Detect which cell encompasses the target text, then output its [X, Y] center coordinate. 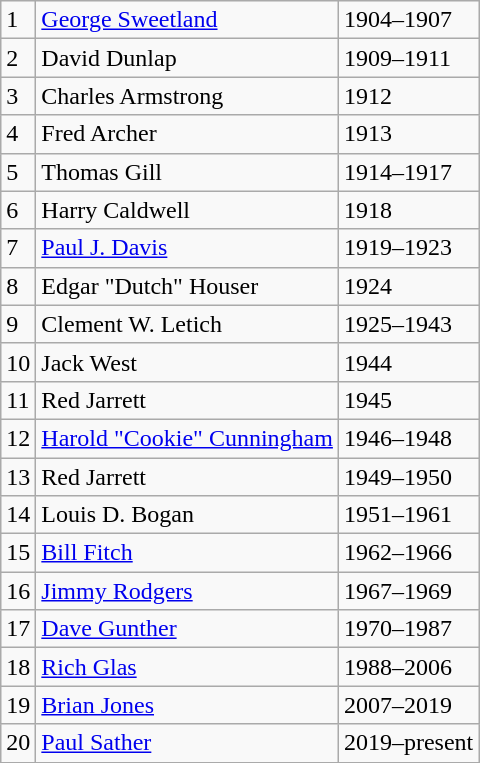
1949–1950 [408, 477]
18 [18, 667]
1914–1917 [408, 172]
4 [18, 134]
Louis D. Bogan [188, 515]
Rich Glas [188, 667]
Dave Gunther [188, 629]
1945 [408, 400]
1 [18, 20]
13 [18, 477]
1924 [408, 286]
20 [18, 743]
Jimmy Rodgers [188, 591]
Charles Armstrong [188, 96]
14 [18, 515]
1919–1923 [408, 248]
Thomas Gill [188, 172]
7 [18, 248]
2007–2019 [408, 705]
1988–2006 [408, 667]
George Sweetland [188, 20]
1951–1961 [408, 515]
8 [18, 286]
Paul Sather [188, 743]
1946–1948 [408, 438]
1970–1987 [408, 629]
1944 [408, 362]
2 [18, 58]
Fred Archer [188, 134]
1904–1907 [408, 20]
Edgar "Dutch" Houser [188, 286]
16 [18, 591]
1912 [408, 96]
1967–1969 [408, 591]
17 [18, 629]
12 [18, 438]
Jack West [188, 362]
11 [18, 400]
Brian Jones [188, 705]
Paul J. Davis [188, 248]
1925–1943 [408, 324]
Bill Fitch [188, 553]
10 [18, 362]
19 [18, 705]
1918 [408, 210]
1962–1966 [408, 553]
David Dunlap [188, 58]
9 [18, 324]
1909–1911 [408, 58]
15 [18, 553]
Clement W. Letich [188, 324]
1913 [408, 134]
Harold "Cookie" Cunningham [188, 438]
6 [18, 210]
2019–present [408, 743]
Harry Caldwell [188, 210]
3 [18, 96]
5 [18, 172]
